For the text-containing cell, return its midpoint in (X, Y) coordinate format. 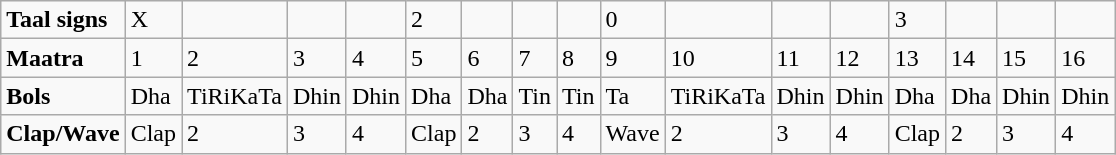
5 (434, 58)
13 (917, 58)
7 (535, 58)
14 (972, 58)
Maatra (63, 58)
1 (153, 58)
Ta (632, 96)
Bols (63, 96)
12 (860, 58)
Wave (632, 134)
16 (1086, 58)
Clap/Wave (63, 134)
8 (578, 58)
10 (718, 58)
X (153, 20)
Taal signs (63, 20)
0 (632, 20)
11 (800, 58)
9 (632, 58)
6 (488, 58)
15 (1026, 58)
